Locate the cell with the specified text and output its [x, y] center coordinate. 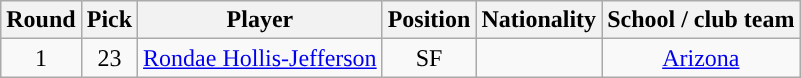
Position [429, 20]
Round [41, 20]
Rondae Hollis-Jefferson [260, 58]
SF [429, 58]
Nationality [539, 20]
Player [260, 20]
23 [109, 58]
Pick [109, 20]
1 [41, 58]
School / club team [701, 20]
Arizona [701, 58]
